Identify which cell holds the provided text, then report its (X, Y) central coordinate. 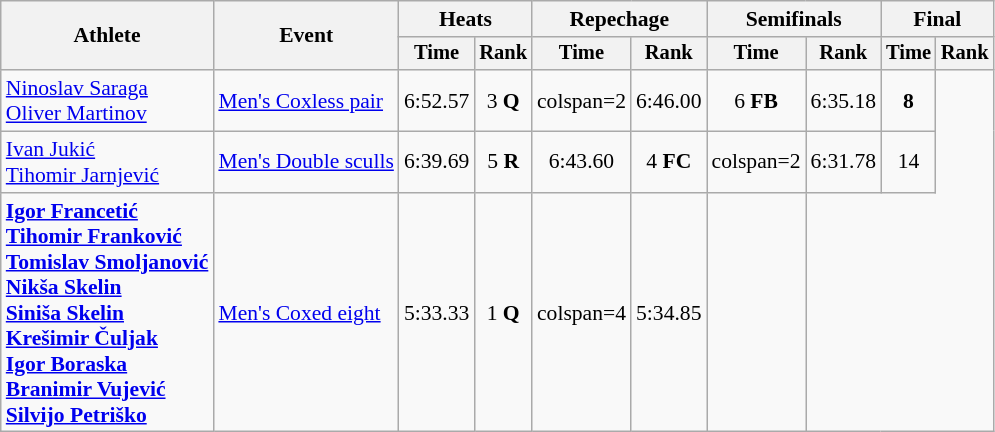
6:46.00 (668, 100)
6:35.18 (844, 100)
Semifinals (794, 19)
6 FB (756, 100)
5 R (503, 162)
4 FC (668, 162)
8 (908, 100)
Ninoslav SaragaOliver Martinov (108, 100)
6:52.57 (436, 100)
6:43.60 (582, 162)
Repechage (620, 19)
Athlete (108, 36)
Event (306, 36)
6:39.69 (436, 162)
6:31.78 (844, 162)
Men's Coxless pair (306, 100)
Final (937, 19)
3 Q (503, 100)
14 (908, 162)
Ivan JukićTihomir Jarnjević (108, 162)
Men's Double sculls (306, 162)
Heats (466, 19)
